For the text-containing cell, return its midpoint in [X, Y] coordinate format. 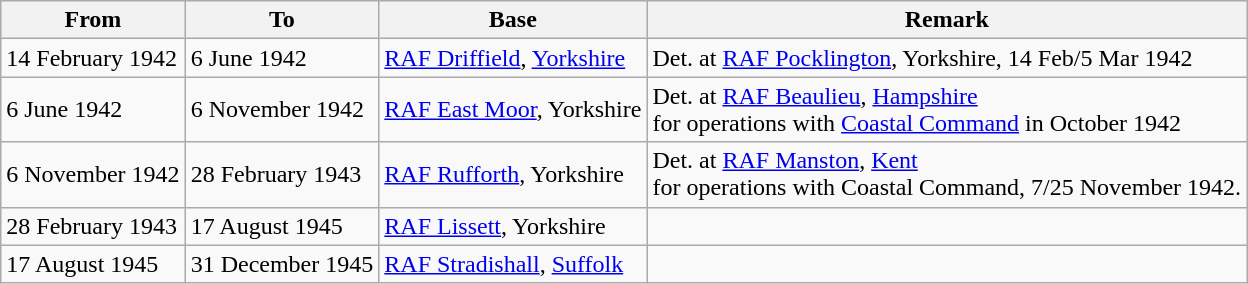
Base [513, 20]
RAF Driffield, Yorkshire [513, 58]
Det. at RAF Manston, Kent for operations with Coastal Command, 7/25 November 1942. [947, 174]
Remark [947, 20]
RAF Lissett, Yorkshire [513, 226]
To [282, 20]
Det. at RAF Pocklington, Yorkshire, 14 Feb/5 Mar 1942 [947, 58]
Det. at RAF Beaulieu, Hampshire for operations with Coastal Command in October 1942 [947, 110]
RAF Rufforth, Yorkshire [513, 174]
From [93, 20]
14 February 1942 [93, 58]
RAF Stradishall, Suffolk [513, 264]
31 December 1945 [282, 264]
RAF East Moor, Yorkshire [513, 110]
